Detect which cell encompasses the target text, then output its (X, Y) center coordinate. 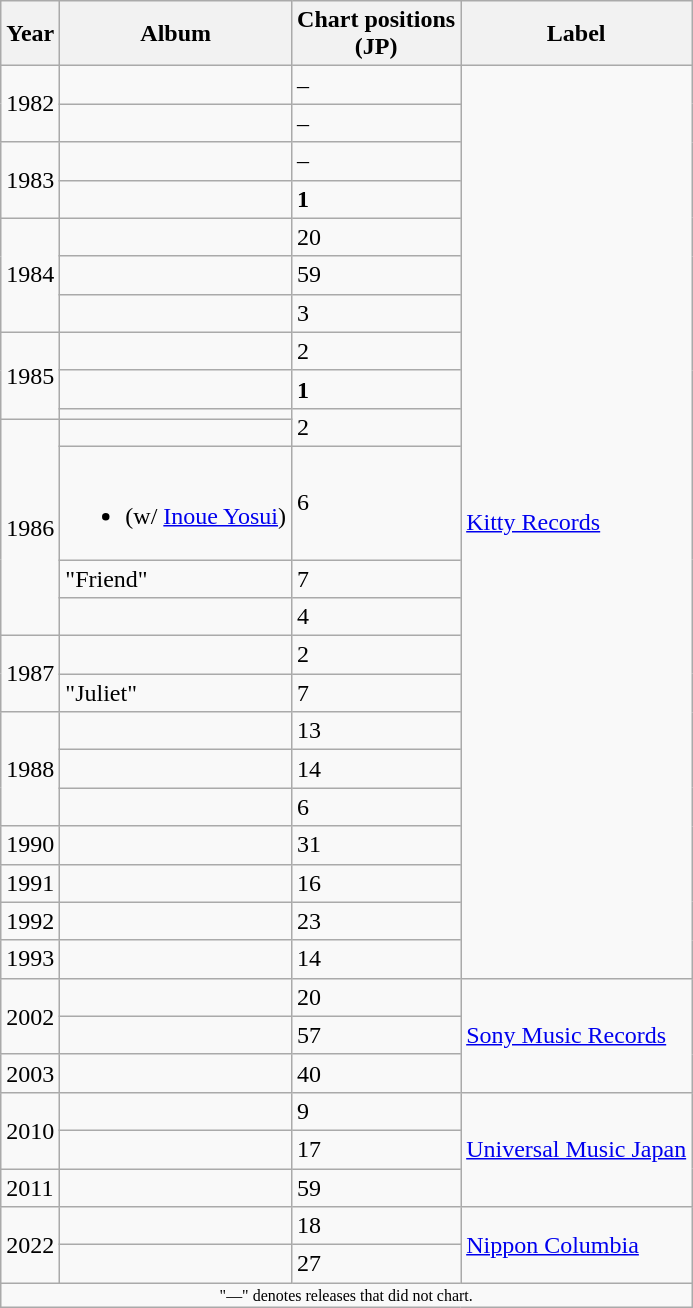
2022 (30, 1245)
57 (376, 1035)
1991 (30, 883)
27 (376, 1264)
1988 (30, 769)
"Juliet" (176, 693)
13 (376, 731)
Universal Music Japan (576, 1149)
40 (376, 1073)
Label (576, 34)
1982 (30, 104)
"—" denotes releases that did not chart. (346, 1295)
16 (376, 883)
17 (376, 1149)
1987 (30, 674)
Chart positions(JP) (376, 34)
31 (376, 845)
Kitty Records (576, 522)
4 (376, 617)
Album (176, 34)
2010 (30, 1130)
"Friend" (176, 579)
1990 (30, 845)
Nippon Columbia (576, 1245)
1986 (30, 527)
1983 (30, 180)
2011 (30, 1187)
1993 (30, 959)
1984 (30, 275)
2003 (30, 1073)
2002 (30, 1016)
Sony Music Records (576, 1035)
1992 (30, 921)
3 (376, 313)
9 (376, 1111)
(w/ Inoue Yosui) (176, 502)
Year (30, 34)
1985 (30, 376)
23 (376, 921)
18 (376, 1226)
